Extract the [x, y] coordinate from the center of the cell holding the provided text.  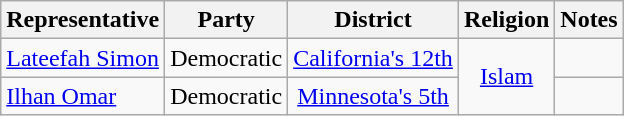
District [374, 20]
California's 12th [374, 58]
Representative [83, 20]
Minnesota's 5th [374, 96]
Ilhan Omar [83, 96]
Notes [589, 20]
Lateefah Simon [83, 58]
Religion [506, 20]
Islam [506, 77]
Party [226, 20]
